Find where the given text appears and provide that cell's center as [X, Y] coordinate. 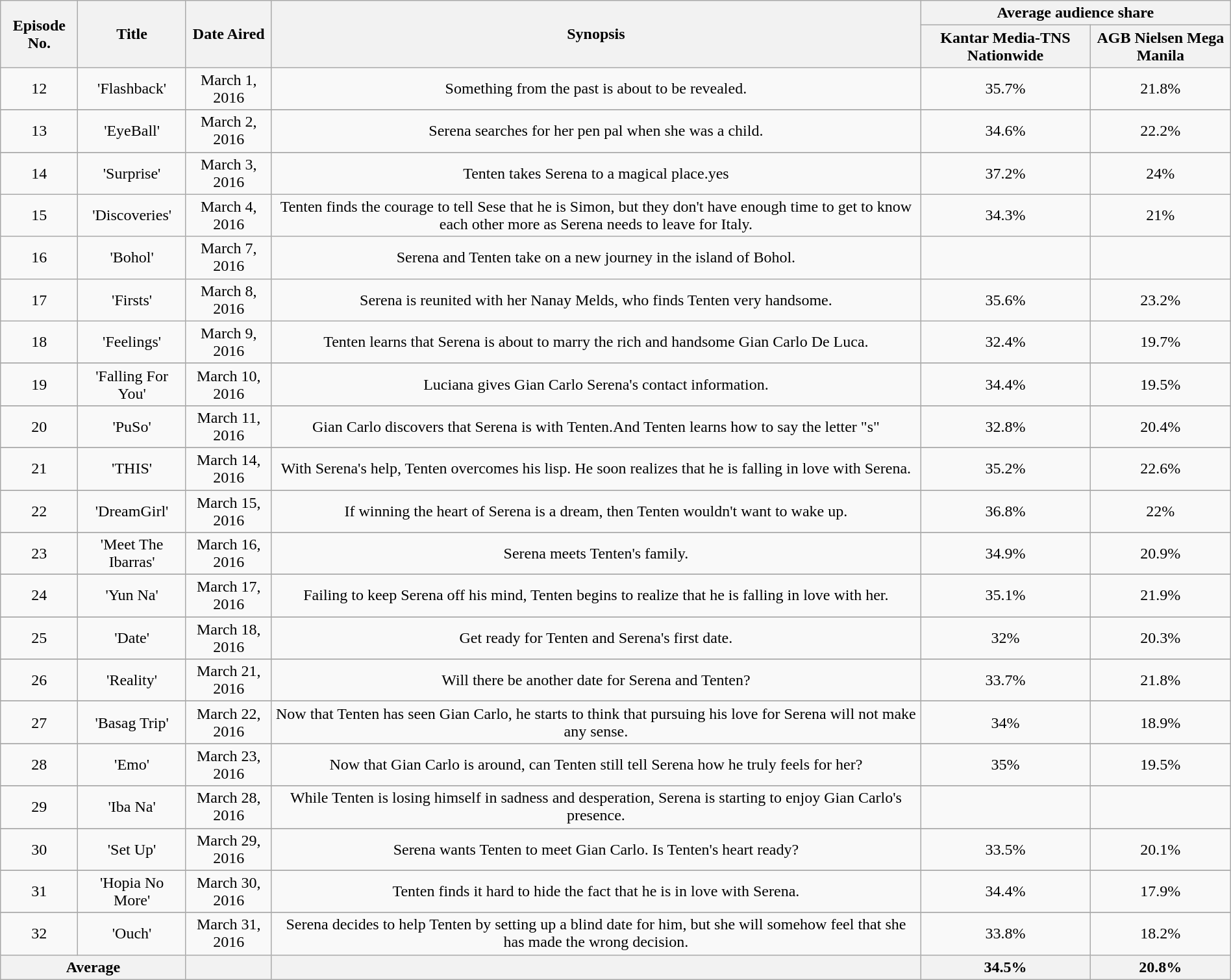
Episode No. [39, 34]
30 [39, 849]
Now that Gian Carlo is around, can Tenten still tell Serena how he truly feels for her? [596, 765]
12 [39, 88]
Gian Carlo discovers that Serena is with Tenten.And Tenten learns how to say the letter "s" [596, 426]
18.2% [1160, 934]
Will there be another date for Serena and Tenten? [596, 681]
20.1% [1160, 849]
If winning the heart of Serena is a dream, then Tenten wouldn't want to wake up. [596, 510]
Serena searches for her pen pal when she was a child. [596, 131]
32 [39, 934]
32.8% [1006, 426]
'DreamGirl' [132, 510]
'Basag Trip' [132, 722]
33.8% [1006, 934]
'Bohol' [132, 257]
37.2% [1006, 173]
Serena is reunited with her Nanay Melds, who finds Tenten very handsome. [596, 300]
Title [132, 34]
'PuSo' [132, 426]
19 [39, 384]
March 28, 2016 [229, 807]
AGB Nielsen Mega Manila [1160, 47]
34% [1006, 722]
34.6% [1006, 131]
23.2% [1160, 300]
March 15, 2016 [229, 510]
15 [39, 216]
'Iba Na' [132, 807]
March 4, 2016 [229, 216]
'Reality' [132, 681]
22.6% [1160, 469]
34.3% [1006, 216]
18.9% [1160, 722]
Failing to keep Serena off his mind, Tenten begins to realize that he is falling in love with her. [596, 596]
21.9% [1160, 596]
March 10, 2016 [229, 384]
Tenten finds it hard to hide the fact that he is in love with Serena. [596, 891]
'Emo' [132, 765]
22.2% [1160, 131]
18 [39, 342]
'EyeBall' [132, 131]
32% [1006, 638]
Serena decides to help Tenten by setting up a blind date for him, but she will somehow feel that she has made the wrong decision. [596, 934]
19.7% [1160, 342]
Average audience share [1076, 13]
March 23, 2016 [229, 765]
'Set Up' [132, 849]
'THIS' [132, 469]
'Falling For You' [132, 384]
Tenten takes Serena to a magical place.yes [596, 173]
March 22, 2016 [229, 722]
29 [39, 807]
March 2, 2016 [229, 131]
'Ouch' [132, 934]
13 [39, 131]
35.6% [1006, 300]
26 [39, 681]
Now that Tenten has seen Gian Carlo, he starts to think that pursuing his love for Serena will not make any sense. [596, 722]
Get ready for Tenten and Serena's first date. [596, 638]
14 [39, 173]
With Serena's help, Tenten overcomes his lisp. He soon realizes that he is falling in love with Serena. [596, 469]
35.7% [1006, 88]
March 21, 2016 [229, 681]
35% [1006, 765]
'Firsts' [132, 300]
March 9, 2016 [229, 342]
22% [1160, 510]
'Yun Na' [132, 596]
Serena meets Tenten's family. [596, 553]
March 17, 2016 [229, 596]
21 [39, 469]
Luciana gives Gian Carlo Serena's contact information. [596, 384]
35.1% [1006, 596]
35.2% [1006, 469]
17 [39, 300]
Synopsis [596, 34]
March 1, 2016 [229, 88]
'Surprise' [132, 173]
22 [39, 510]
27 [39, 722]
Serena and Tenten take on a new journey in the island of Bohol. [596, 257]
March 14, 2016 [229, 469]
24 [39, 596]
34.5% [1006, 967]
20 [39, 426]
33.5% [1006, 849]
March 29, 2016 [229, 849]
20.3% [1160, 638]
17.9% [1160, 891]
31 [39, 891]
20.4% [1160, 426]
32.4% [1006, 342]
'Flashback' [132, 88]
25 [39, 638]
'Discoveries' [132, 216]
Something from the past is about to be revealed. [596, 88]
'Feelings' [132, 342]
16 [39, 257]
28 [39, 765]
34.9% [1006, 553]
24% [1160, 173]
'Date' [132, 638]
Kantar Media-TNS Nationwide [1006, 47]
March 30, 2016 [229, 891]
March 11, 2016 [229, 426]
33.7% [1006, 681]
March 31, 2016 [229, 934]
March 18, 2016 [229, 638]
March 3, 2016 [229, 173]
March 16, 2016 [229, 553]
Serena wants Tenten to meet Gian Carlo. Is Tenten's heart ready? [596, 849]
Tenten learns that Serena is about to marry the rich and handsome Gian Carlo De Luca. [596, 342]
21% [1160, 216]
20.8% [1160, 967]
March 8, 2016 [229, 300]
Average [93, 967]
March 7, 2016 [229, 257]
While Tenten is losing himself in sadness and desperation, Serena is starting to enjoy Gian Carlo's presence. [596, 807]
Date Aired [229, 34]
23 [39, 553]
'Meet The Ibarras' [132, 553]
36.8% [1006, 510]
'Hopia No More' [132, 891]
20.9% [1160, 553]
